Find where the given text appears and provide that cell's center as [x, y] coordinate. 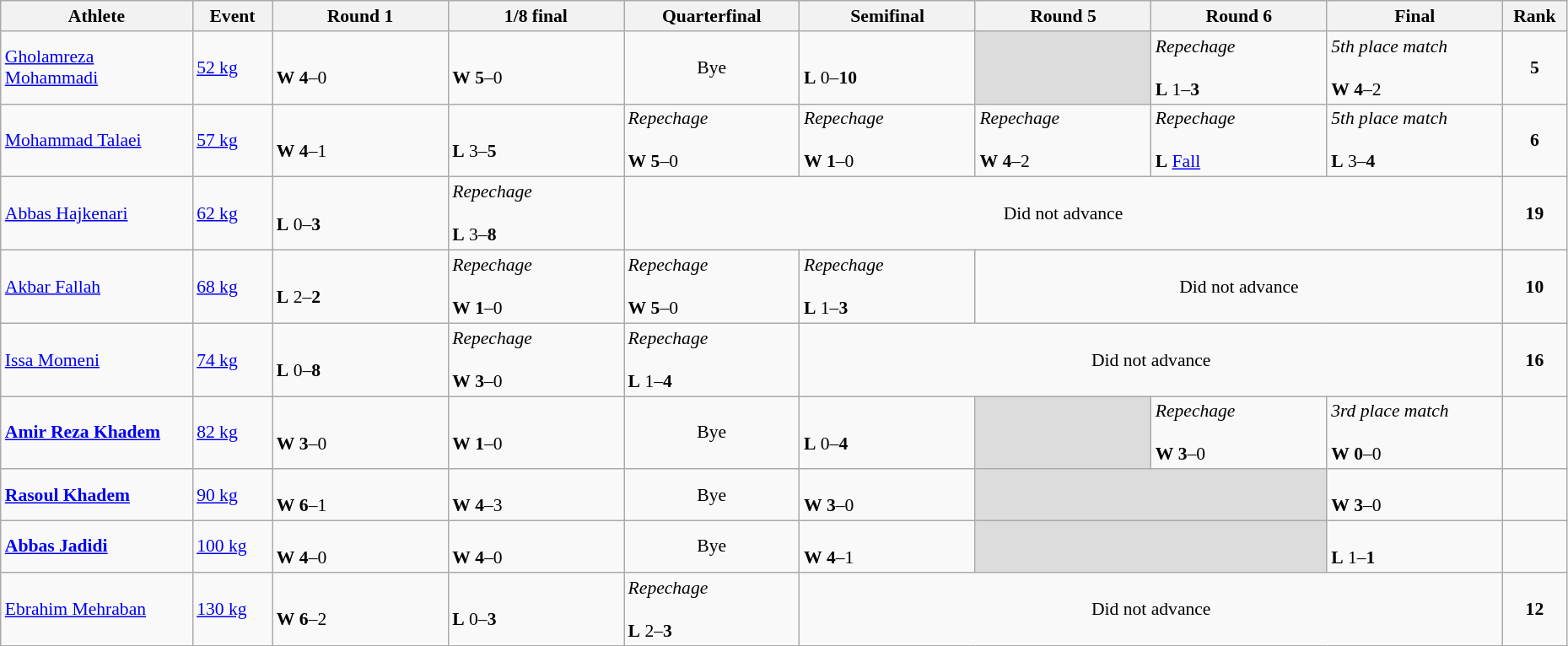
19 [1534, 214]
Athlete [96, 16]
10 [1534, 287]
100 kg [233, 546]
RepechageL 3–8 [536, 214]
L 0–8 [360, 359]
W 6–2 [360, 609]
L 3–5 [536, 140]
L 2–2 [360, 287]
82 kg [233, 433]
1/8 final [536, 16]
RepechageL 1–4 [712, 359]
Issa Momeni [96, 359]
W 5–0 [536, 67]
Amir Reza Khadem [96, 433]
57 kg [233, 140]
74 kg [233, 359]
Round 5 [1063, 16]
L 0–10 [887, 67]
62 kg [233, 214]
Quarterfinal [712, 16]
68 kg [233, 287]
Gholamreza Mohammadi [96, 67]
L 1–1 [1414, 546]
Rasoul Khadem [96, 496]
Ebrahim Mehraban [96, 609]
12 [1534, 609]
RepechageL Fall [1239, 140]
5th place matchL 3–4 [1414, 140]
Round 1 [360, 16]
5th place matchW 4–2 [1414, 67]
Semifinal [887, 16]
5 [1534, 67]
W 4–3 [536, 496]
W 6–1 [360, 496]
90 kg [233, 496]
Event [233, 16]
Round 6 [1239, 16]
Abbas Jadidi [96, 546]
52 kg [233, 67]
Final [1414, 16]
L 0–4 [887, 433]
3rd place matchW 0–0 [1414, 433]
Abbas Hajkenari [96, 214]
RepechageW 4–2 [1063, 140]
16 [1534, 359]
RepechageL 2–3 [712, 609]
Akbar Fallah [96, 287]
Rank [1534, 16]
130 kg [233, 609]
Mohammad Talaei [96, 140]
6 [1534, 140]
W 1–0 [536, 433]
